Extract the (x, y) coordinate from the center of the cell holding the provided text.  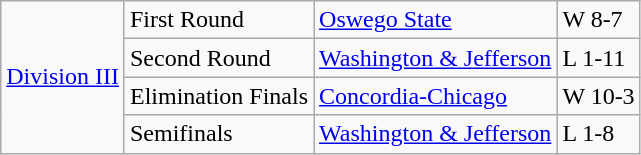
W 10-3 (598, 96)
Second Round (218, 58)
Elimination Finals (218, 96)
First Round (218, 20)
L 1-11 (598, 58)
Semifinals (218, 134)
Oswego State (436, 20)
Concordia-Chicago (436, 96)
W 8-7 (598, 20)
Division III (63, 77)
L 1-8 (598, 134)
